Scan for the cell matching the given text and deliver its [X, Y] coordinate at center. 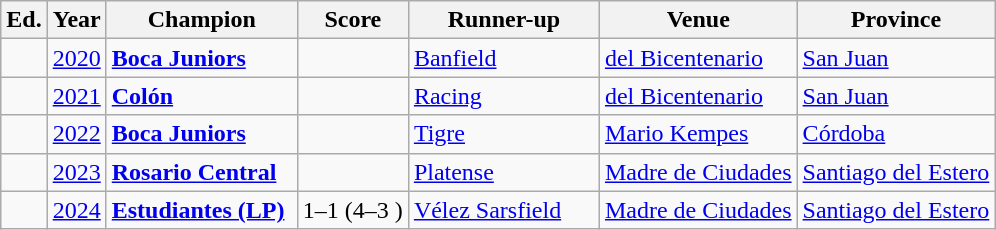
Vélez Sarsfield [504, 210]
Banfield [504, 58]
Colón [202, 96]
Score [352, 20]
Venue [698, 20]
2020 [76, 58]
Rosario Central [202, 172]
Year [76, 20]
Estudiantes (LP) [202, 210]
Ed. [24, 20]
2022 [76, 134]
Mario Kempes [698, 134]
Córdoba [896, 134]
Runner-up [504, 20]
2023 [76, 172]
2021 [76, 96]
Platense [504, 172]
1–1 (4–3 ) [352, 210]
Champion [202, 20]
Tigre [504, 134]
Racing [504, 96]
2024 [76, 210]
Province [896, 20]
